Extract the [X, Y] coordinate from the center of the cell holding the provided text.  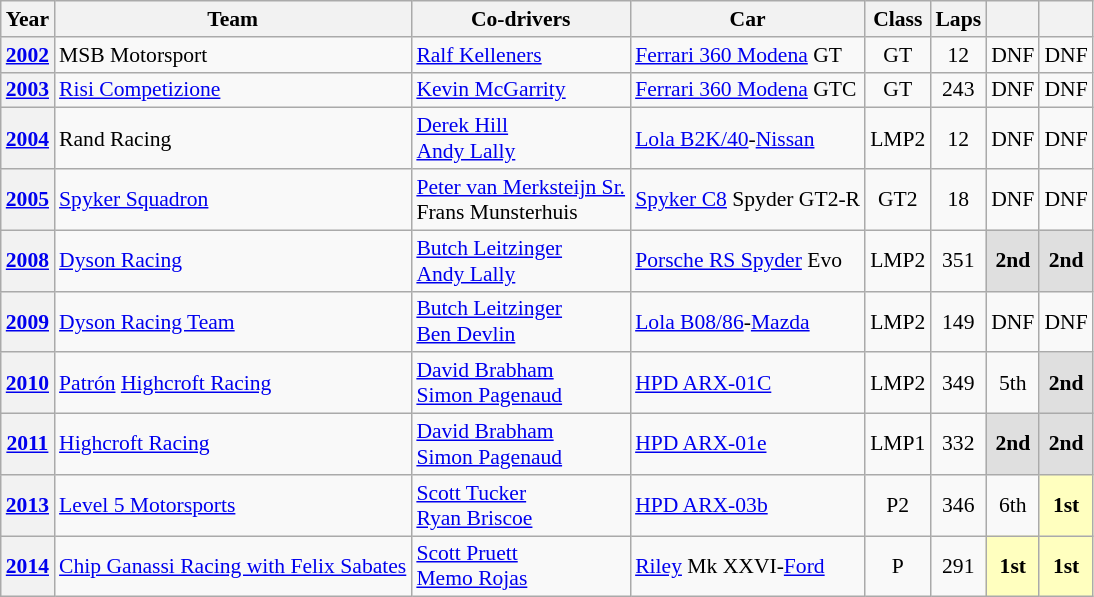
2013 [28, 506]
Dyson Racing [232, 260]
Level 5 Motorsports [232, 506]
Chip Ganassi Racing with Felix Sabates [232, 566]
351 [958, 260]
LMP1 [898, 444]
Risi Competizione [232, 90]
332 [958, 444]
HPD ARX-01e [748, 444]
2003 [28, 90]
Butch Leitzinger Andy Lally [520, 260]
Lola B08/86-Mazda [748, 322]
6th [1012, 506]
346 [958, 506]
2014 [28, 566]
2011 [28, 444]
2002 [28, 55]
149 [958, 322]
18 [958, 200]
Laps [958, 19]
Ferrari 360 Modena GTC [748, 90]
Rand Racing [232, 138]
Scott Tucker Ryan Briscoe [520, 506]
Lola B2K/40-Nissan [748, 138]
HPD ARX-03b [748, 506]
2004 [28, 138]
Dyson Racing Team [232, 322]
GT2 [898, 200]
243 [958, 90]
Spyker C8 Spyder GT2-R [748, 200]
Highcroft Racing [232, 444]
Scott Pruett Memo Rojas [520, 566]
2009 [28, 322]
Riley Mk XXVI-Ford [748, 566]
291 [958, 566]
Co-drivers [520, 19]
HPD ARX-01C [748, 384]
Peter van Merksteijn Sr. Frans Munsterhuis [520, 200]
2008 [28, 260]
Kevin McGarrity [520, 90]
5th [1012, 384]
Class [898, 19]
Ferrari 360 Modena GT [748, 55]
Ralf Kelleners [520, 55]
Porsche RS Spyder Evo [748, 260]
349 [958, 384]
Butch Leitzinger Ben Devlin [520, 322]
2005 [28, 200]
2010 [28, 384]
Spyker Squadron [232, 200]
Derek Hill Andy Lally [520, 138]
MSB Motorsport [232, 55]
Year [28, 19]
P [898, 566]
Patrón Highcroft Racing [232, 384]
Car [748, 19]
Team [232, 19]
P2 [898, 506]
